Scan for the cell matching the given text and deliver its [x, y] coordinate at center. 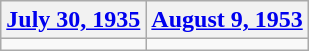
July 30, 1935 [74, 20]
August 9, 1953 [227, 20]
